Capture the cell that displays the provided text and extract its (x, y) central coordinate. 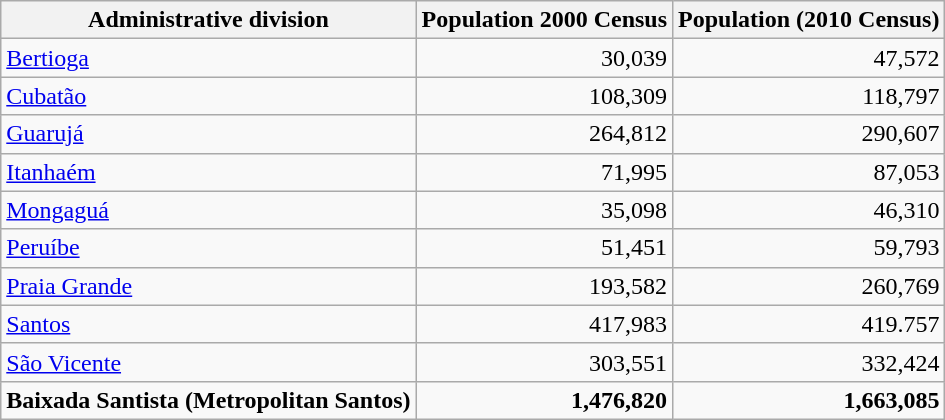
Population 2000 Census (544, 20)
46,310 (809, 210)
51,451 (544, 248)
193,582 (544, 286)
Santos (208, 324)
47,572 (809, 58)
30,039 (544, 58)
Guarujá (208, 134)
São Vicente (208, 362)
Population (2010 Census) (809, 20)
Peruíbe (208, 248)
Mongaguá (208, 210)
332,424 (809, 362)
Praia Grande (208, 286)
419.757 (809, 324)
260,769 (809, 286)
118,797 (809, 96)
290,607 (809, 134)
35,098 (544, 210)
108,309 (544, 96)
264,812 (544, 134)
Baixada Santista (Metropolitan Santos) (208, 400)
1,663,085 (809, 400)
Administrative division (208, 20)
1,476,820 (544, 400)
Bertioga (208, 58)
Cubatão (208, 96)
417,983 (544, 324)
71,995 (544, 172)
303,551 (544, 362)
Itanhaém (208, 172)
87,053 (809, 172)
59,793 (809, 248)
